Identify which cell holds the provided text, then report its (X, Y) central coordinate. 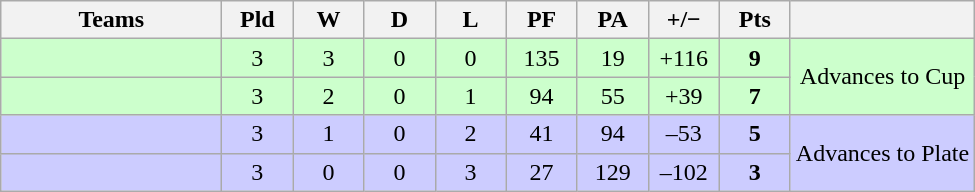
9 (754, 58)
–102 (684, 172)
129 (612, 172)
Advances to Cup (882, 77)
Pld (258, 20)
135 (542, 58)
W (328, 20)
PF (542, 20)
Teams (112, 20)
7 (754, 96)
+/− (684, 20)
D (400, 20)
19 (612, 58)
41 (542, 134)
55 (612, 96)
Advances to Plate (882, 153)
+116 (684, 58)
L (470, 20)
Pts (754, 20)
5 (754, 134)
+39 (684, 96)
27 (542, 172)
–53 (684, 134)
PA (612, 20)
